Scan for the cell matching the given text and deliver its (X, Y) coordinate at center. 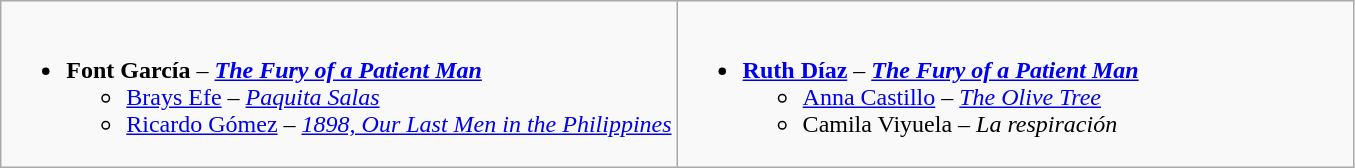
Font García – The Fury of a Patient ManBrays Efe – Paquita SalasRicardo Gómez – 1898, Our Last Men in the Philippines (339, 84)
Ruth Díaz – The Fury of a Patient ManAnna Castillo – The Olive TreeCamila Viyuela – La respiración (1015, 84)
